Return (X, Y) of the center of cell containing provided text 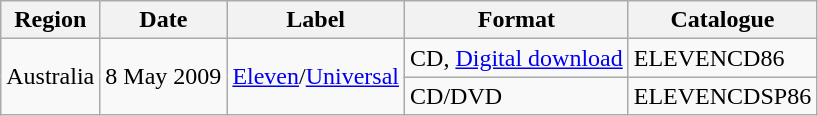
Australia (50, 77)
8 May 2009 (164, 77)
Date (164, 20)
CD, Digital download (517, 58)
CD/DVD (517, 96)
ELEVENCD86 (722, 58)
Label (316, 20)
Catalogue (722, 20)
Format (517, 20)
ELEVENCDSP86 (722, 96)
Region (50, 20)
Eleven/Universal (316, 77)
